From the cell containing the given text, extract its center point as [x, y] coordinate. 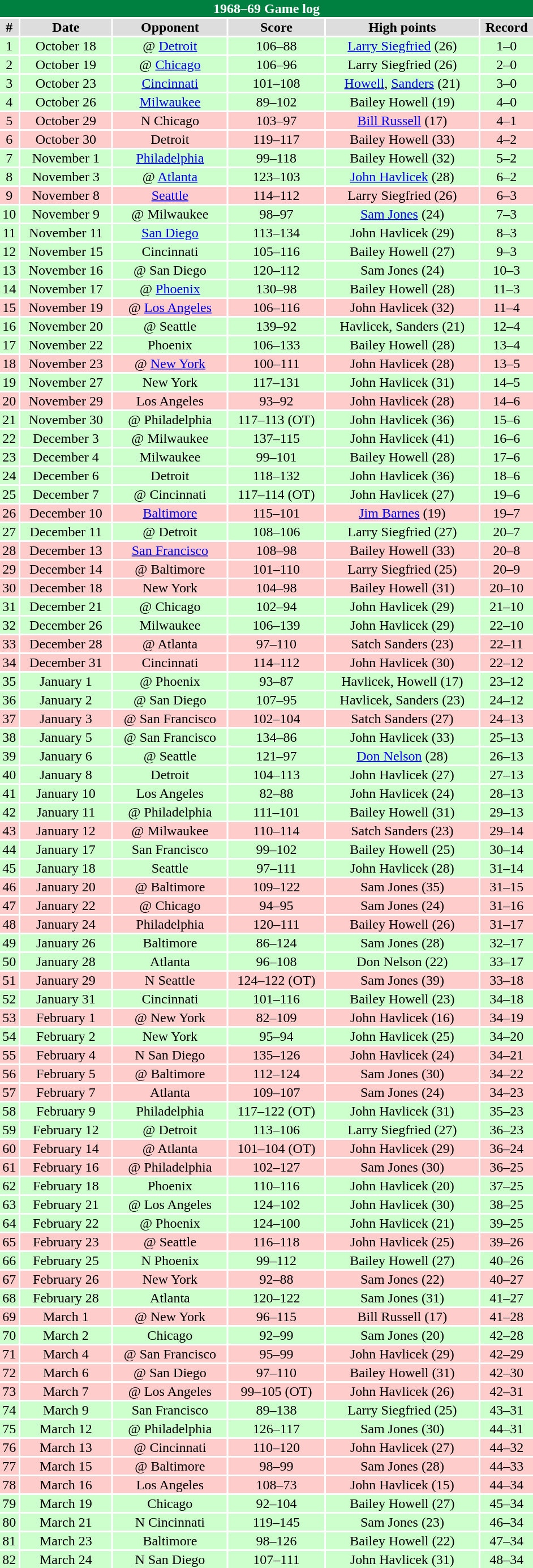
20–8 [506, 550]
50 [9, 962]
October 19 [66, 65]
44–31 [506, 1429]
11 [9, 233]
104–113 [277, 775]
89–102 [277, 102]
32–17 [506, 943]
37–25 [506, 1186]
December 3 [66, 438]
68 [9, 1298]
John Havlicek (21) [402, 1223]
January 12 [66, 831]
17 [9, 345]
18–6 [506, 476]
4–0 [506, 102]
44–34 [506, 1485]
February 18 [66, 1186]
November 11 [66, 233]
4–2 [506, 139]
February 22 [66, 1223]
December 18 [66, 588]
67 [9, 1279]
March 19 [66, 1503]
117–122 (OT) [277, 1111]
November 8 [66, 195]
February 1 [66, 1018]
March 13 [66, 1447]
March 23 [66, 1541]
34–23 [506, 1092]
February 5 [66, 1074]
2–0 [506, 65]
59 [9, 1130]
113–106 [277, 1130]
Date [66, 27]
December 31 [66, 663]
119–145 [277, 1522]
January 8 [66, 775]
Bailey Howell (26) [402, 924]
December 21 [66, 606]
33 [9, 644]
6 [9, 139]
70 [9, 1335]
December 10 [66, 513]
December 14 [66, 569]
41–28 [506, 1317]
N Chicago [170, 121]
December 4 [66, 457]
53 [9, 1018]
36–23 [506, 1130]
March 12 [66, 1429]
82 [9, 1560]
61 [9, 1167]
106–116 [277, 307]
3 [9, 83]
95–94 [277, 1036]
92–104 [277, 1503]
January 17 [66, 849]
99–105 (OT) [277, 1391]
30 [9, 588]
75 [9, 1429]
24 [9, 476]
23 [9, 457]
130–98 [277, 289]
Havlicek, Howell (17) [402, 681]
116–118 [277, 1242]
40–27 [506, 1279]
14 [9, 289]
March 2 [66, 1335]
28 [9, 550]
13–4 [506, 345]
139–92 [277, 326]
38–25 [506, 1204]
January 20 [66, 887]
January 5 [66, 737]
January 24 [66, 924]
February 7 [66, 1092]
82–88 [277, 793]
42–28 [506, 1335]
38 [9, 737]
13–5 [506, 364]
February 26 [66, 1279]
19–6 [506, 494]
30–14 [506, 849]
February 25 [66, 1261]
Howell, Sanders (21) [402, 83]
35–23 [506, 1111]
Sam Jones (39) [402, 980]
102–127 [277, 1167]
John Havlicek (26) [402, 1391]
January 26 [66, 943]
9–3 [506, 251]
February 9 [66, 1111]
22 [9, 438]
Opponent [170, 27]
20–10 [506, 588]
5–2 [506, 158]
77 [9, 1466]
Satch Sanders (27) [402, 719]
58 [9, 1111]
Score [277, 27]
10 [9, 214]
26 [9, 513]
January 11 [66, 812]
November 27 [66, 382]
124–102 [277, 1204]
39 [9, 756]
34–20 [506, 1036]
33–18 [506, 980]
102–104 [277, 719]
44 [9, 849]
99–112 [277, 1261]
34–19 [506, 1018]
November 17 [66, 289]
November 1 [66, 158]
6–2 [506, 177]
106–96 [277, 65]
Record [506, 27]
November 9 [66, 214]
135–126 [277, 1055]
6–3 [506, 195]
117–131 [277, 382]
48 [9, 924]
November 22 [66, 345]
February 28 [66, 1298]
February 16 [66, 1167]
January 10 [66, 793]
15 [9, 307]
December 26 [66, 625]
79 [9, 1503]
28–13 [506, 793]
Bailey Howell (23) [402, 999]
Havlicek, Sanders (23) [402, 700]
December 13 [66, 550]
43 [9, 831]
N Phoenix [170, 1261]
96–115 [277, 1317]
40–26 [506, 1261]
49 [9, 943]
47 [9, 905]
John Havlicek (32) [402, 307]
21–10 [506, 606]
N Seattle [170, 980]
34–18 [506, 999]
35 [9, 681]
99–118 [277, 158]
126–117 [277, 1429]
January 22 [66, 905]
55 [9, 1055]
March 1 [66, 1317]
34–22 [506, 1074]
117–114 (OT) [277, 494]
23–12 [506, 681]
16 [9, 326]
21 [9, 420]
29 [9, 569]
2 [9, 65]
69 [9, 1317]
36–25 [506, 1167]
113–134 [277, 233]
33–17 [506, 962]
Sam Jones (20) [402, 1335]
4 [9, 102]
John Havlicek (16) [402, 1018]
101–116 [277, 999]
High points [402, 27]
Bailey Howell (19) [402, 102]
98–99 [277, 1466]
31–16 [506, 905]
March 15 [66, 1466]
66 [9, 1261]
March 21 [66, 1522]
86–124 [277, 943]
Havlicek, Sanders (21) [402, 326]
# [9, 27]
January 6 [66, 756]
80 [9, 1522]
115–101 [277, 513]
101–104 (OT) [277, 1148]
54 [9, 1036]
9 [9, 195]
98–97 [277, 214]
19 [9, 382]
37 [9, 719]
25–13 [506, 737]
October 23 [66, 83]
November 23 [66, 364]
72 [9, 1373]
22–11 [506, 644]
Bailey Howell (22) [402, 1541]
123–103 [277, 177]
106–133 [277, 345]
Sam Jones (31) [402, 1298]
18 [9, 364]
41 [9, 793]
December 7 [66, 494]
82–109 [277, 1018]
25 [9, 494]
March 4 [66, 1354]
22–10 [506, 625]
121–97 [277, 756]
Don Nelson (28) [402, 756]
January 18 [66, 868]
106–139 [277, 625]
November 3 [66, 177]
101–110 [277, 569]
64 [9, 1223]
20–7 [506, 532]
39–25 [506, 1223]
November 20 [66, 326]
45 [9, 868]
14–6 [506, 401]
7–3 [506, 214]
32 [9, 625]
24–13 [506, 719]
February 4 [66, 1055]
124–100 [277, 1223]
71 [9, 1354]
111–101 [277, 812]
110–114 [277, 831]
60 [9, 1148]
31 [9, 606]
4–1 [506, 121]
Sam Jones (22) [402, 1279]
89–138 [277, 1410]
November 15 [66, 251]
76 [9, 1447]
101–108 [277, 83]
43–31 [506, 1410]
36 [9, 700]
December 28 [66, 644]
Bailey Howell (32) [402, 158]
31–15 [506, 887]
14–5 [506, 382]
7 [9, 158]
November 30 [66, 420]
74 [9, 1410]
106–88 [277, 46]
137–115 [277, 438]
63 [9, 1204]
13 [9, 270]
65 [9, 1242]
110–116 [277, 1186]
1 [9, 46]
February 12 [66, 1130]
Bailey Howell (25) [402, 849]
March 16 [66, 1485]
January 3 [66, 719]
12 [9, 251]
99–101 [277, 457]
46 [9, 887]
1–0 [506, 46]
1968–69 Game log [266, 8]
51 [9, 980]
112–124 [277, 1074]
December 6 [66, 476]
Don Nelson (22) [402, 962]
27–13 [506, 775]
124–122 (OT) [277, 980]
November 19 [66, 307]
January 28 [66, 962]
81 [9, 1541]
104–98 [277, 588]
118–132 [277, 476]
110–120 [277, 1447]
103–97 [277, 121]
56 [9, 1074]
109–107 [277, 1092]
11–4 [506, 307]
Sam Jones (35) [402, 887]
10–3 [506, 270]
3–0 [506, 83]
January 2 [66, 700]
98–126 [277, 1541]
107–95 [277, 700]
October 29 [66, 121]
December 11 [66, 532]
62 [9, 1186]
Jim Barnes (19) [402, 513]
John Havlicek (33) [402, 737]
31–14 [506, 868]
January 29 [66, 980]
134–86 [277, 737]
19–7 [506, 513]
40 [9, 775]
57 [9, 1092]
October 26 [66, 102]
94–95 [277, 905]
22–12 [506, 663]
42 [9, 812]
92–99 [277, 1335]
47–34 [506, 1541]
41–27 [506, 1298]
92–88 [277, 1279]
March 6 [66, 1373]
March 24 [66, 1560]
44–32 [506, 1447]
78 [9, 1485]
34–21 [506, 1055]
120–111 [277, 924]
16–6 [506, 438]
95–99 [277, 1354]
San Diego [170, 233]
John Havlicek (41) [402, 438]
October 18 [66, 46]
42–30 [506, 1373]
27 [9, 532]
January 1 [66, 681]
24–12 [506, 700]
February 23 [66, 1242]
29–13 [506, 812]
31–17 [506, 924]
108–106 [277, 532]
93–92 [277, 401]
N Cincinnati [170, 1522]
93–87 [277, 681]
39–26 [506, 1242]
117–113 (OT) [277, 420]
Sam Jones (23) [402, 1522]
100–111 [277, 364]
February 21 [66, 1204]
20 [9, 401]
120–122 [277, 1298]
March 7 [66, 1391]
8 [9, 177]
102–94 [277, 606]
73 [9, 1391]
October 30 [66, 139]
November 16 [66, 270]
45–34 [506, 1503]
15–6 [506, 420]
January 31 [66, 999]
12–4 [506, 326]
42–29 [506, 1354]
46–34 [506, 1522]
42–31 [506, 1391]
48–34 [506, 1560]
109–122 [277, 887]
36–24 [506, 1148]
97–111 [277, 868]
John Havlicek (20) [402, 1186]
119–117 [277, 139]
108–98 [277, 550]
34 [9, 663]
John Havlicek (15) [402, 1485]
March 9 [66, 1410]
February 14 [66, 1148]
52 [9, 999]
20–9 [506, 569]
29–14 [506, 831]
120–112 [277, 270]
99–102 [277, 849]
108–73 [277, 1485]
44–33 [506, 1466]
96–108 [277, 962]
8–3 [506, 233]
February 2 [66, 1036]
November 29 [66, 401]
17–6 [506, 457]
107–111 [277, 1560]
26–13 [506, 756]
5 [9, 121]
105–116 [277, 251]
11–3 [506, 289]
